Identify which cell holds the provided text, then report its [x, y] central coordinate. 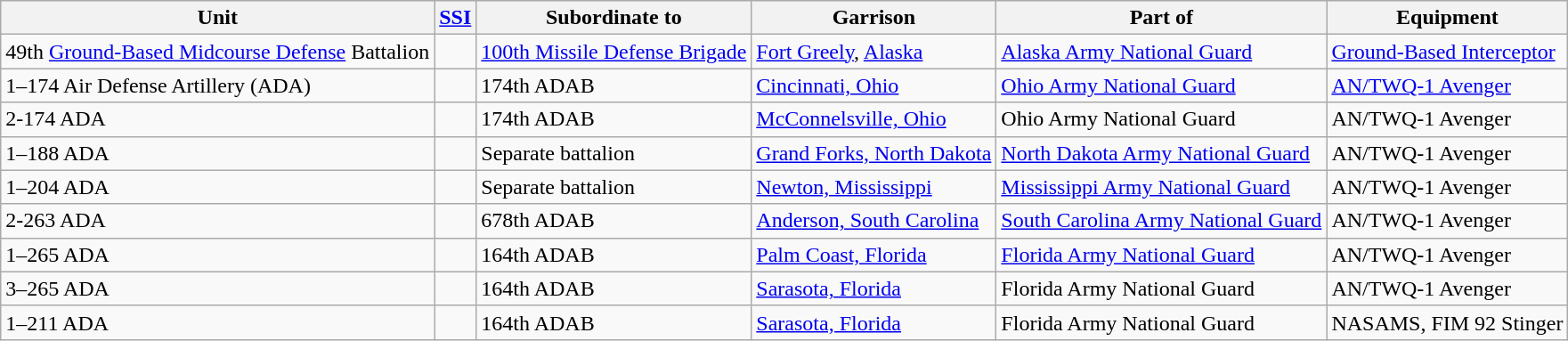
100th Missile Defense Brigade [614, 52]
South Carolina Army National Guard [1161, 221]
678th ADAB [614, 221]
NASAMS, FIM 92 Stinger [1448, 322]
1–211 ADA [217, 322]
Subordinate to [614, 18]
2-174 ADA [217, 119]
Part of [1161, 18]
Garrison [874, 18]
2-263 ADA [217, 221]
Equipment [1448, 18]
1–188 ADA [217, 153]
Fort Greely, Alaska [874, 52]
1–174 Air Defense Artillery (ADA) [217, 85]
Cincinnati, Ohio [874, 85]
Anderson, South Carolina [874, 221]
SSI [456, 18]
McConnelsville, Ohio [874, 119]
Mississippi Army National Guard [1161, 187]
Newton, Mississippi [874, 187]
Ground-Based Interceptor [1448, 52]
3–265 ADA [217, 288]
Palm Coast, Florida [874, 255]
Grand Forks, North Dakota [874, 153]
1–265 ADA [217, 255]
49th Ground-Based Midcourse Defense Battalion [217, 52]
1–204 ADA [217, 187]
North Dakota Army National Guard [1161, 153]
Unit [217, 18]
Alaska Army National Guard [1161, 52]
